Extract the (X, Y) coordinate from the center of the cell holding the provided text.  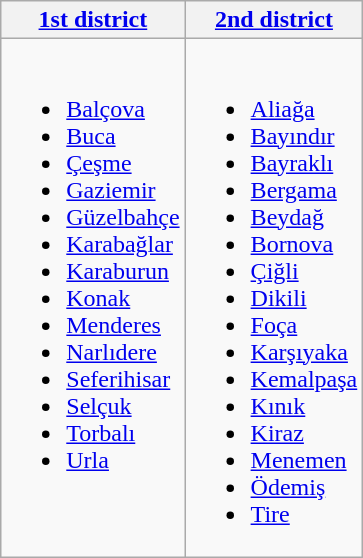
BalçovaBucaÇeşmeGaziemirGüzelbahçeKarabağlarKaraburunKonakMenderesNarlıdereSeferihisarSelçukTorbalıUrla (93, 298)
1st district (93, 20)
2nd district (274, 20)
AliağaBayındırBayraklıBergamaBeydağBornovaÇiğliDikiliFoçaKarşıyakaKemalpaşaKınıkKirazMenemenÖdemişTire (274, 298)
